Return (x, y) of the center of cell containing provided text 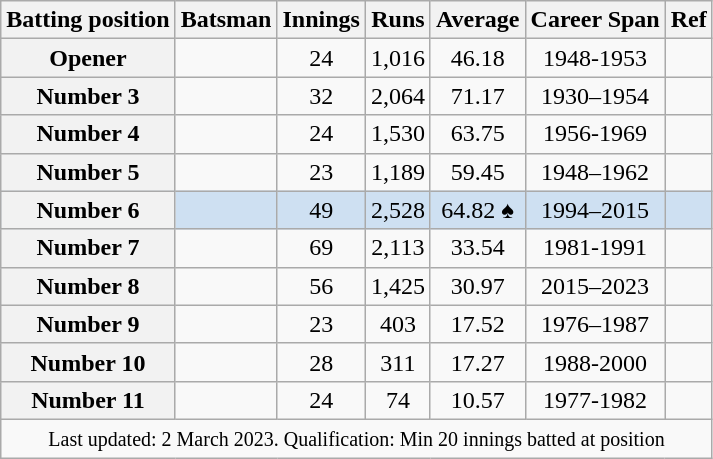
1,530 (398, 134)
2,113 (398, 248)
Innings (321, 20)
1976–1987 (595, 324)
17.52 (478, 324)
33.54 (478, 248)
Runs (398, 20)
311 (398, 362)
Number 9 (88, 324)
Number 4 (88, 134)
1930–1954 (595, 96)
Number 11 (88, 400)
Career Span (595, 20)
32 (321, 96)
Ref (688, 20)
Batsman (226, 20)
71.17 (478, 96)
Last updated: 2 March 2023. Qualification: Min 20 innings batted at position (357, 438)
Number 6 (88, 210)
46.18 (478, 58)
28 (321, 362)
30.97 (478, 286)
Number 7 (88, 248)
403 (398, 324)
1994–2015 (595, 210)
17.27 (478, 362)
56 (321, 286)
Number 10 (88, 362)
Average (478, 20)
1,189 (398, 172)
Opener (88, 58)
Number 5 (88, 172)
1977-1982 (595, 400)
74 (398, 400)
2015–2023 (595, 286)
Batting position (88, 20)
49 (321, 210)
1956-1969 (595, 134)
Number 3 (88, 96)
59.45 (478, 172)
63.75 (478, 134)
1948–1962 (595, 172)
2,528 (398, 210)
10.57 (478, 400)
64.82 ♠ (478, 210)
1,016 (398, 58)
1,425 (398, 286)
2,064 (398, 96)
1988-2000 (595, 362)
1948-1953 (595, 58)
69 (321, 248)
Number 8 (88, 286)
1981-1991 (595, 248)
